For the text-containing cell, return its midpoint in (x, y) coordinate format. 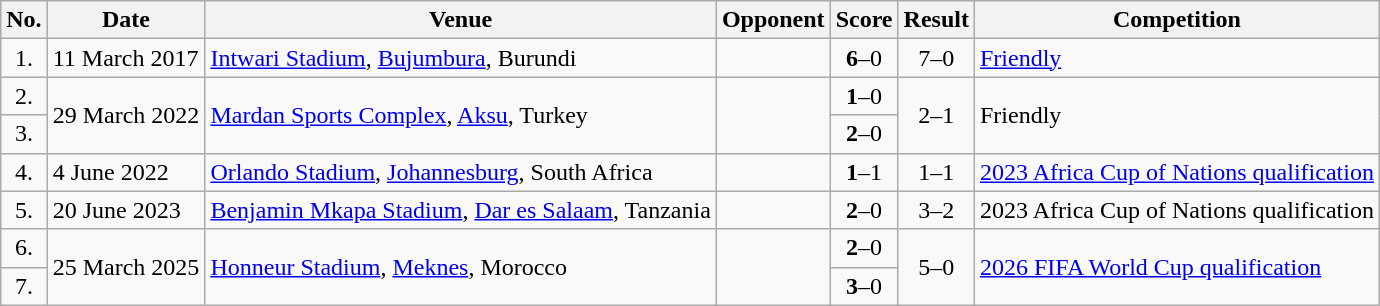
Benjamin Mkapa Stadium, Dar es Salaam, Tanzania (460, 210)
Competition (1176, 20)
1–0 (864, 96)
5–0 (936, 267)
Venue (460, 20)
2–1 (936, 115)
Intwari Stadium, Bujumbura, Burundi (460, 58)
No. (24, 20)
7. (24, 286)
3–2 (936, 210)
2026 FIFA World Cup qualification (1176, 267)
4. (24, 172)
3. (24, 134)
Result (936, 20)
29 March 2022 (126, 115)
25 March 2025 (126, 267)
Score (864, 20)
5. (24, 210)
Date (126, 20)
Honneur Stadium, Meknes, Morocco (460, 267)
Mardan Sports Complex, Aksu, Turkey (460, 115)
Opponent (773, 20)
11 March 2017 (126, 58)
20 June 2023 (126, 210)
1. (24, 58)
2. (24, 96)
7–0 (936, 58)
3–0 (864, 286)
6–0 (864, 58)
Orlando Stadium, Johannesburg, South Africa (460, 172)
6. (24, 248)
4 June 2022 (126, 172)
